Determine the (X, Y) coordinate at the center of the cell enclosing the given text.  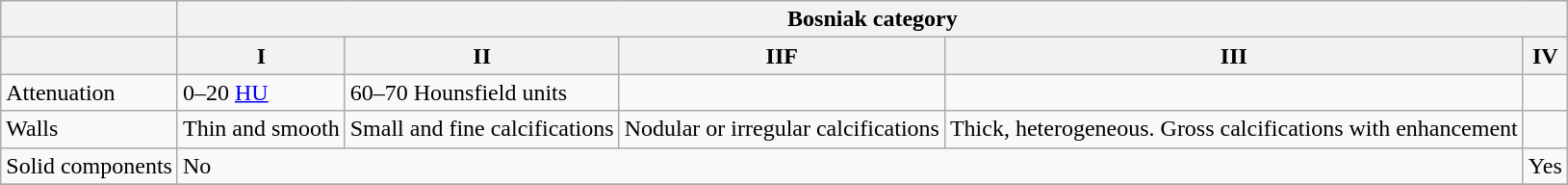
Nodular or irregular calcifications (782, 129)
Attenuation (90, 92)
Thin and smooth (261, 129)
No (850, 166)
II (481, 56)
I (261, 56)
Solid components (90, 166)
IV (1545, 56)
Walls (90, 129)
0–20 HU (261, 92)
Small and fine calcifications (481, 129)
Yes (1545, 166)
Thick, heterogeneous. Gross calcifications with enhancement (1234, 129)
Bosniak category (872, 19)
III (1234, 56)
IIF (782, 56)
60–70 Hounsfield units (481, 92)
